Capture the cell that displays the provided text and extract its (X, Y) central coordinate. 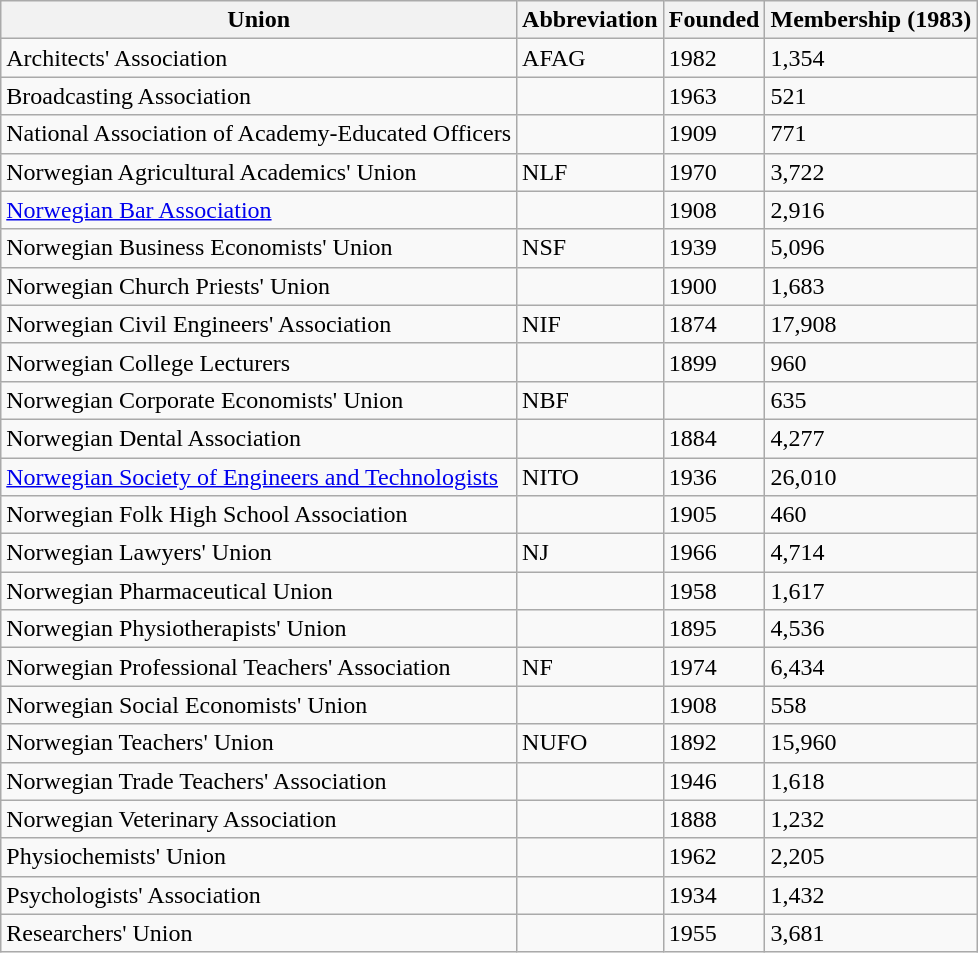
1934 (714, 895)
558 (871, 705)
2,916 (871, 210)
2,205 (871, 857)
Norwegian Business Economists' Union (259, 248)
Norwegian Lawyers' Union (259, 553)
15,960 (871, 743)
Norwegian Dental Association (259, 438)
Broadcasting Association (259, 96)
Norwegian Pharmaceutical Union (259, 591)
NITO (590, 477)
4,714 (871, 553)
NLF (590, 172)
4,277 (871, 438)
Norwegian Veterinary Association (259, 819)
1958 (714, 591)
1899 (714, 362)
Researchers' Union (259, 933)
960 (871, 362)
1892 (714, 743)
Union (259, 20)
771 (871, 134)
Norwegian Teachers' Union (259, 743)
3,681 (871, 933)
1936 (714, 477)
1,232 (871, 819)
1966 (714, 553)
26,010 (871, 477)
1962 (714, 857)
1905 (714, 515)
NUFO (590, 743)
1895 (714, 629)
NBF (590, 400)
1,354 (871, 58)
460 (871, 515)
1888 (714, 819)
1,432 (871, 895)
1,618 (871, 781)
1884 (714, 438)
NJ (590, 553)
1909 (714, 134)
Psychologists' Association (259, 895)
Norwegian Corporate Economists' Union (259, 400)
Norwegian College Lecturers (259, 362)
Membership (1983) (871, 20)
Founded (714, 20)
3,722 (871, 172)
NF (590, 667)
Norwegian Social Economists' Union (259, 705)
Norwegian Trade Teachers' Association (259, 781)
521 (871, 96)
Norwegian Church Priests' Union (259, 286)
1939 (714, 248)
Physiochemists' Union (259, 857)
1946 (714, 781)
Norwegian Professional Teachers' Association (259, 667)
Architects' Association (259, 58)
1900 (714, 286)
Norwegian Bar Association (259, 210)
AFAG (590, 58)
5,096 (871, 248)
Norwegian Society of Engineers and Technologists (259, 477)
635 (871, 400)
17,908 (871, 324)
Abbreviation (590, 20)
1970 (714, 172)
1974 (714, 667)
NIF (590, 324)
1982 (714, 58)
National Association of Academy-Educated Officers (259, 134)
Norwegian Agricultural Academics' Union (259, 172)
1,617 (871, 591)
Norwegian Folk High School Association (259, 515)
1,683 (871, 286)
1874 (714, 324)
1955 (714, 933)
NSF (590, 248)
6,434 (871, 667)
Norwegian Civil Engineers' Association (259, 324)
4,536 (871, 629)
1963 (714, 96)
Norwegian Physiotherapists' Union (259, 629)
